Detect which cell encompasses the target text, then output its (x, y) center coordinate. 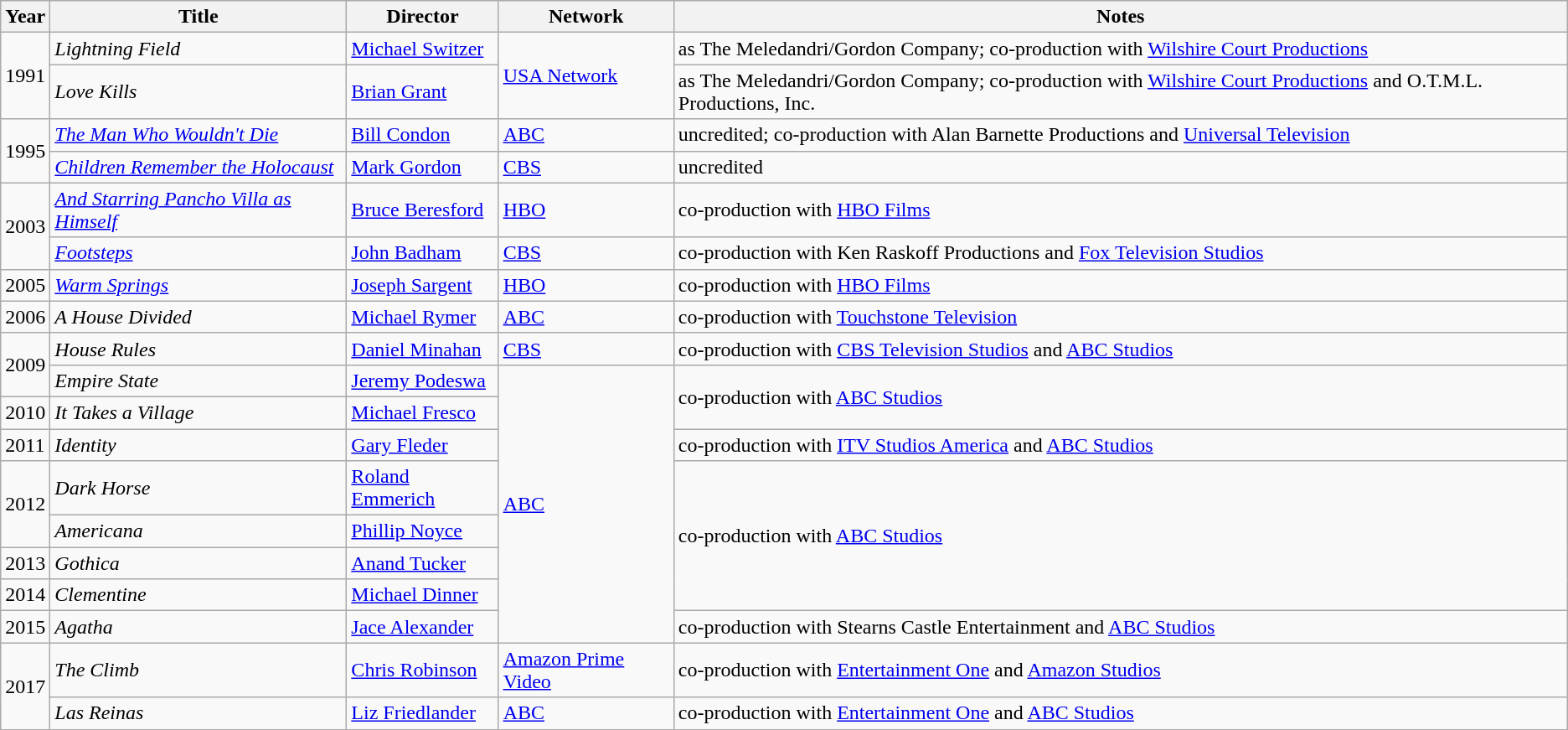
2009 (25, 365)
Footsteps (199, 253)
Love Kills (199, 92)
Roland Emmerich (422, 488)
Dark Horse (199, 488)
Director (422, 17)
2013 (25, 563)
1995 (25, 151)
USA Network (586, 75)
co-production with ITV Studios America and ABC Studios (1121, 445)
Michael Rymer (422, 317)
co-production with CBS Television Studios and ABC Studios (1121, 349)
2006 (25, 317)
Michael Dinner (422, 595)
Empire State (199, 381)
Brian Grant (422, 92)
co-production with Entertainment One and ABC Studios (1121, 713)
Michael Fresco (422, 412)
Bruce Beresford (422, 210)
And Starring Pancho Villa as Himself (199, 210)
2015 (25, 627)
Gary Fleder (422, 445)
2003 (25, 226)
uncredited; co-production with Alan Barnette Productions and Universal Television (1121, 135)
John Badham (422, 253)
A House Divided (199, 317)
as The Meledandri/Gordon Company; co-production with Wilshire Court Productions (1121, 49)
co-production with Stearns Castle Entertainment and ABC Studios (1121, 627)
Network (586, 17)
Phillip Noyce (422, 531)
2005 (25, 285)
Gothica (199, 563)
Agatha (199, 627)
uncredited (1121, 167)
2014 (25, 595)
Amazon Prime Video (586, 670)
Jace Alexander (422, 627)
Liz Friedlander (422, 713)
Mark Gordon (422, 167)
2012 (25, 505)
Year (25, 17)
2011 (25, 445)
Warm Springs (199, 285)
Identity (199, 445)
The Man Who Wouldn't Die (199, 135)
Joseph Sargent (422, 285)
2010 (25, 412)
Children Remember the Holocaust (199, 167)
1991 (25, 75)
Notes (1121, 17)
It Takes a Village (199, 412)
Americana (199, 531)
Clementine (199, 595)
2017 (25, 686)
The Climb (199, 670)
Anand Tucker (422, 563)
Jeremy Podeswa (422, 381)
as The Meledandri/Gordon Company; co-production with Wilshire Court Productions and O.T.M.L. Productions, Inc. (1121, 92)
Title (199, 17)
Bill Condon (422, 135)
co-production with Entertainment One and Amazon Studios (1121, 670)
Michael Switzer (422, 49)
co-production with Ken Raskoff Productions and Fox Television Studios (1121, 253)
Chris Robinson (422, 670)
Las Reinas (199, 713)
Daniel Minahan (422, 349)
House Rules (199, 349)
Lightning Field (199, 49)
co-production with Touchstone Television (1121, 317)
